Detect which cell encompasses the target text, then output its [X, Y] center coordinate. 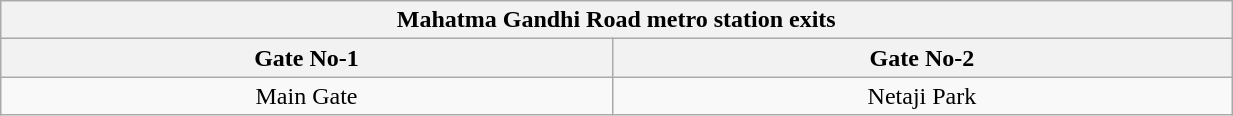
Gate No-1 [306, 58]
Gate No-2 [922, 58]
Main Gate [306, 96]
Mahatma Gandhi Road metro station exits [616, 20]
Netaji Park [922, 96]
